Extract the [x, y] coordinate from the center of the cell holding the provided text.  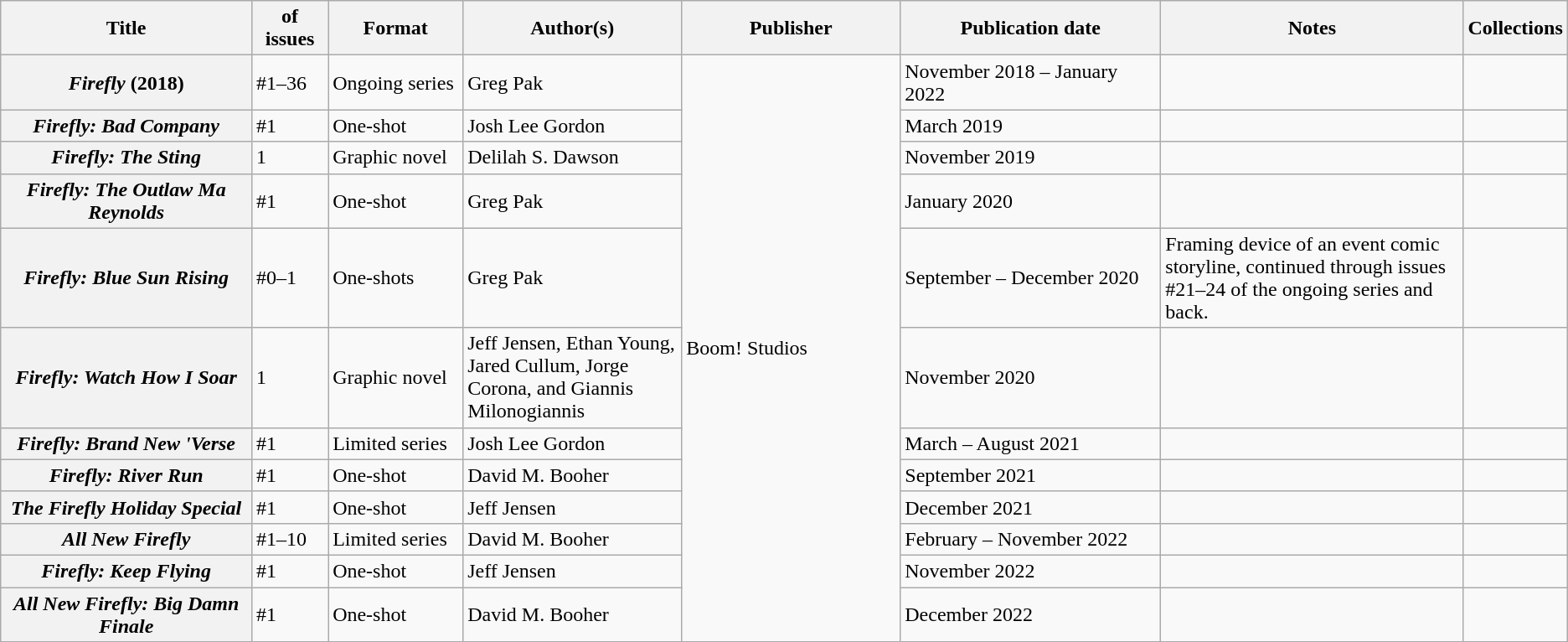
Format [395, 28]
Boom! Studios [791, 349]
Firefly: Blue Sun Rising [126, 278]
November 2019 [1030, 158]
Firefly (2018) [126, 82]
#1–36 [290, 82]
of issues [290, 28]
Collections [1515, 28]
November 2022 [1030, 571]
Firefly: Bad Company [126, 126]
Firefly: Watch How I Soar [126, 377]
Notes [1312, 28]
Firefly: The Outlaw Ma Reynolds [126, 201]
September 2021 [1030, 475]
#1–10 [290, 539]
Author(s) [573, 28]
Firefly: Keep Flying [126, 571]
Jeff Jensen, Ethan Young, Jared Cullum, Jorge Corona, and Giannis Milonogiannis [573, 377]
Publisher [791, 28]
January 2020 [1030, 201]
March – August 2021 [1030, 443]
Delilah S. Dawson [573, 158]
The Firefly Holiday Special [126, 507]
November 2018 – January 2022 [1030, 82]
All New Firefly [126, 539]
Publication date [1030, 28]
March 2019 [1030, 126]
December 2021 [1030, 507]
Firefly: The Sting [126, 158]
Title [126, 28]
February – November 2022 [1030, 539]
December 2022 [1030, 614]
September – December 2020 [1030, 278]
Framing device of an event comic storyline, continued through issues #21–24 of the ongoing series and back. [1312, 278]
Ongoing series [395, 82]
One-shots [395, 278]
November 2020 [1030, 377]
Firefly: River Run [126, 475]
All New Firefly: Big Damn Finale [126, 614]
Firefly: Brand New 'Verse [126, 443]
#0–1 [290, 278]
